From the cell containing the given text, extract its center point as (X, Y) coordinate. 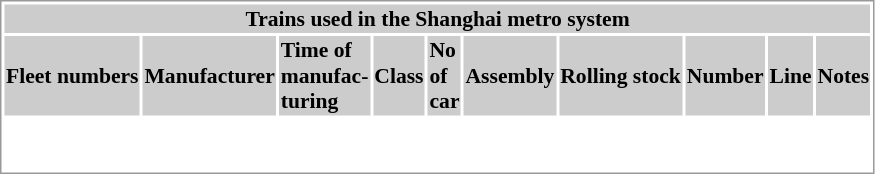
Time of manufac-turing (324, 76)
No of car (444, 76)
Class (399, 76)
Trains used in the Shanghai metro system (437, 18)
Manufacturer (210, 76)
Line (790, 76)
Number (725, 76)
Assembly (510, 76)
Fleet numbers (72, 76)
Notes (844, 76)
Rolling stock (621, 76)
